Locate the cell with the specified text and output its [X, Y] center coordinate. 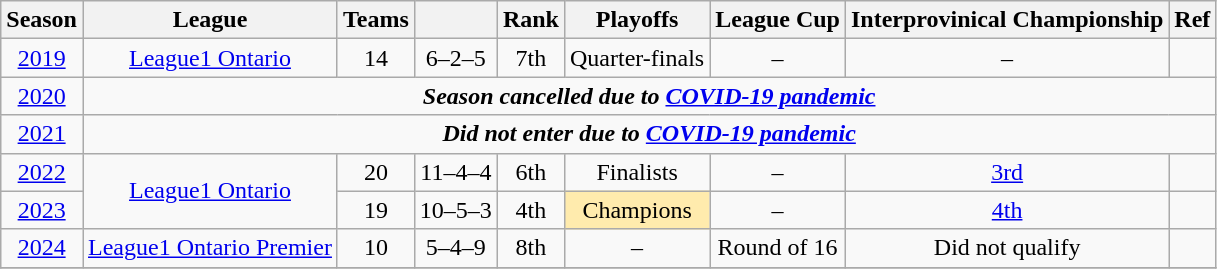
14 [376, 58]
2021 [42, 134]
20 [376, 172]
5–4–9 [456, 248]
2022 [42, 172]
Playoffs [636, 20]
8th [530, 248]
League [210, 20]
Quarter-finals [636, 58]
6–2–5 [456, 58]
3rd [1006, 172]
Interprovinical Championship [1006, 20]
League Cup [778, 20]
Did not enter due to COVID-19 pandemic [648, 134]
Round of 16 [778, 248]
2019 [42, 58]
2024 [42, 248]
10 [376, 248]
Teams [376, 20]
Did not qualify [1006, 248]
Rank [530, 20]
2023 [42, 210]
11–4–4 [456, 172]
Season cancelled due to COVID-19 pandemic [648, 96]
19 [376, 210]
7th [530, 58]
Ref [1192, 20]
6th [530, 172]
10–5–3 [456, 210]
Champions [636, 210]
League1 Ontario Premier [210, 248]
Season [42, 20]
Finalists [636, 172]
2020 [42, 96]
